Provide the [X, Y] coordinate of the cell's center where the given text is located.  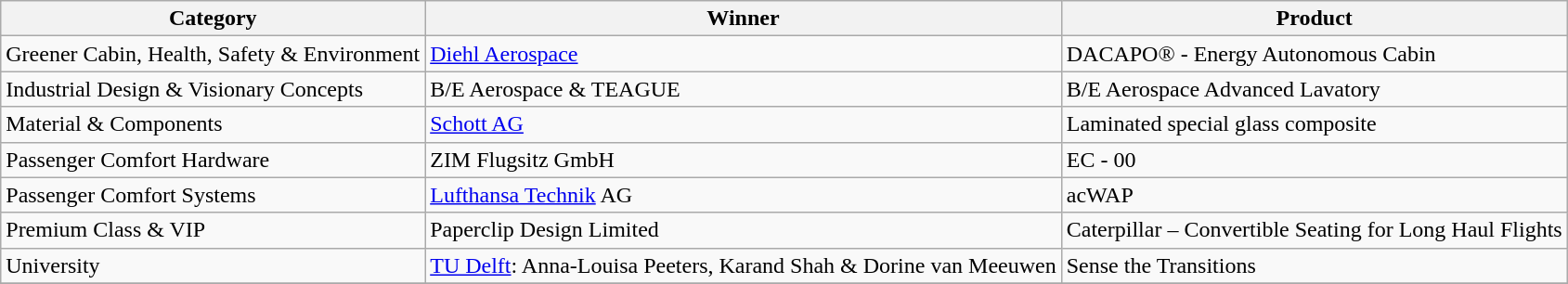
TU Delft: Anna-Louisa Peeters, Karand Shah & Dorine van Meeuwen [744, 265]
DACAPO® - Energy Autonomous Cabin [1315, 54]
Passenger Comfort Systems [214, 195]
Industrial Design & Visionary Concepts [214, 89]
EC - 00 [1315, 160]
Caterpillar – Convertible Seating for Long Haul Flights [1315, 230]
Sense the Transitions [1315, 265]
Schott AG [744, 124]
B/E Aerospace Advanced Lavatory [1315, 89]
Category [214, 19]
University [214, 265]
Premium Class & VIP [214, 230]
Product [1315, 19]
Greener Cabin, Health, Safety & Environment [214, 54]
Lufthansa Technik AG [744, 195]
Material & Components [214, 124]
Diehl Aerospace [744, 54]
Laminated special glass composite [1315, 124]
Winner [744, 19]
ZIM Flugsitz GmbH [744, 160]
Paperclip Design Limited [744, 230]
Passenger Comfort Hardware [214, 160]
acWAP [1315, 195]
B/E Aerospace & TEAGUE [744, 89]
